Find where the given text appears and provide that cell's center as [x, y] coordinate. 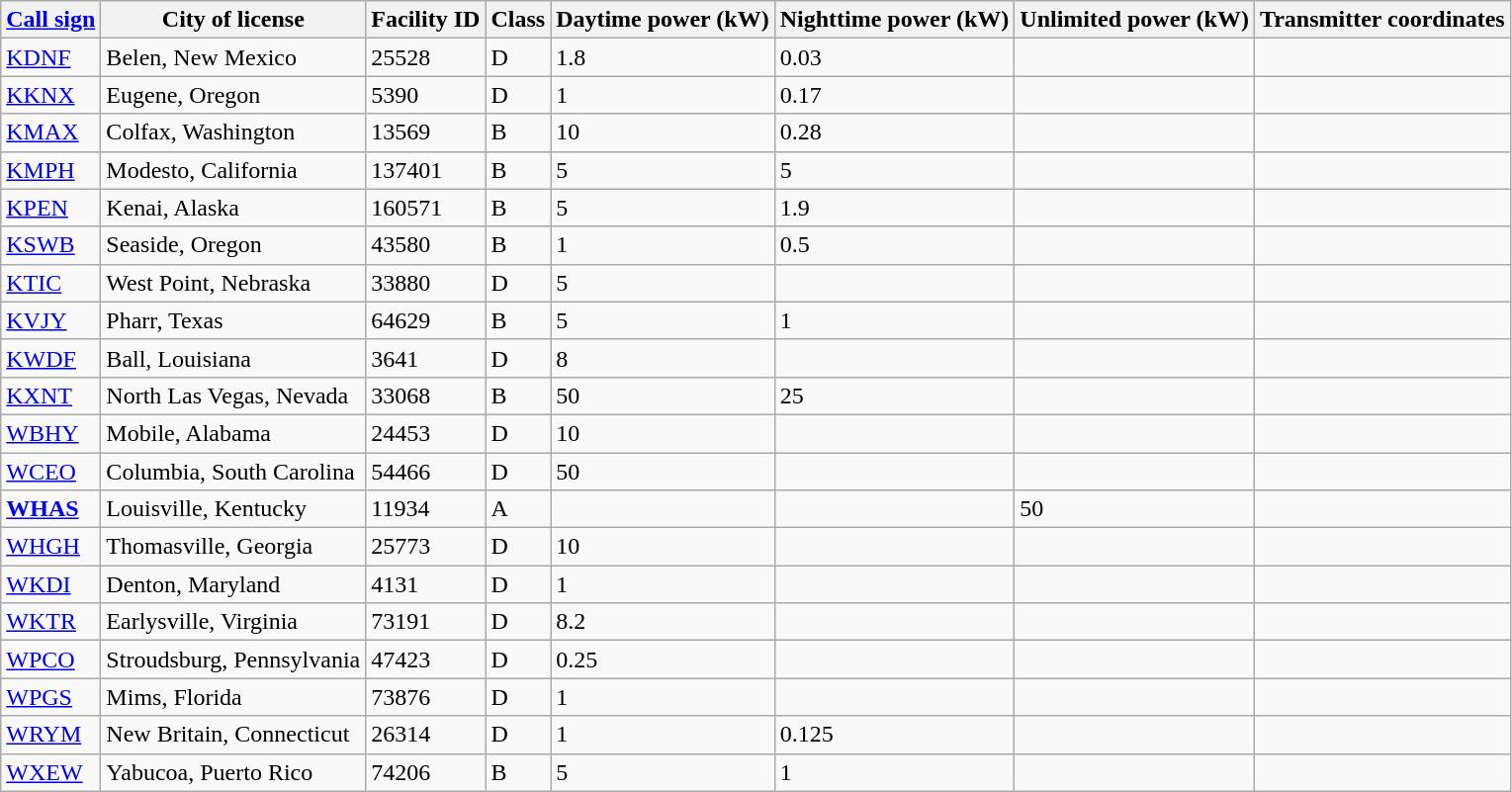
Belen, New Mexico [233, 57]
KWDF [51, 358]
0.17 [894, 95]
1.9 [894, 208]
WPCO [51, 660]
Unlimited power (kW) [1135, 20]
8.2 [663, 622]
47423 [425, 660]
25773 [425, 547]
KXNT [51, 396]
0.03 [894, 57]
WXEW [51, 772]
KPEN [51, 208]
New Britain, Connecticut [233, 735]
Colfax, Washington [233, 132]
North Las Vegas, Nevada [233, 396]
11934 [425, 509]
Nighttime power (kW) [894, 20]
54466 [425, 472]
Class [518, 20]
WBHY [51, 433]
Yabucoa, Puerto Rico [233, 772]
KVJY [51, 320]
73876 [425, 697]
KSWB [51, 245]
Call sign [51, 20]
City of license [233, 20]
33880 [425, 283]
KDNF [51, 57]
A [518, 509]
WHGH [51, 547]
1.8 [663, 57]
KMPH [51, 170]
4131 [425, 584]
Modesto, California [233, 170]
137401 [425, 170]
KTIC [51, 283]
0.5 [894, 245]
Denton, Maryland [233, 584]
WKTR [51, 622]
26314 [425, 735]
74206 [425, 772]
73191 [425, 622]
Daytime power (kW) [663, 20]
Stroudsburg, Pennsylvania [233, 660]
WHAS [51, 509]
Thomasville, Georgia [233, 547]
64629 [425, 320]
WRYM [51, 735]
Ball, Louisiana [233, 358]
Seaside, Oregon [233, 245]
Earlysville, Virginia [233, 622]
Eugene, Oregon [233, 95]
24453 [425, 433]
Mims, Florida [233, 697]
0.28 [894, 132]
Kenai, Alaska [233, 208]
Pharr, Texas [233, 320]
Columbia, South Carolina [233, 472]
25528 [425, 57]
WKDI [51, 584]
Louisville, Kentucky [233, 509]
13569 [425, 132]
WPGS [51, 697]
Transmitter coordinates [1382, 20]
KKNX [51, 95]
43580 [425, 245]
0.25 [663, 660]
33068 [425, 396]
West Point, Nebraska [233, 283]
0.125 [894, 735]
WCEO [51, 472]
25 [894, 396]
5390 [425, 95]
Mobile, Alabama [233, 433]
Facility ID [425, 20]
8 [663, 358]
160571 [425, 208]
3641 [425, 358]
KMAX [51, 132]
